Identify which cell holds the provided text, then report its [X, Y] central coordinate. 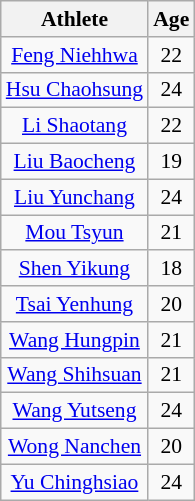
18 [171, 269]
19 [171, 162]
Athlete [74, 19]
Liu Baocheng [74, 162]
Tsai Yenhung [74, 304]
Liu Yunchang [74, 197]
Hsu Chaohsung [74, 90]
Wang Shihsuan [74, 375]
Feng Niehhwa [74, 55]
Age [171, 19]
Wang Yutseng [74, 411]
Wang Hungpin [74, 340]
Yu Chinghsiao [74, 482]
Li Shaotang [74, 126]
Mou Tsyun [74, 233]
Shen Yikung [74, 269]
Wong Nanchen [74, 447]
